Search for the cell housing the specified text and yield its [x, y] center coordinate. 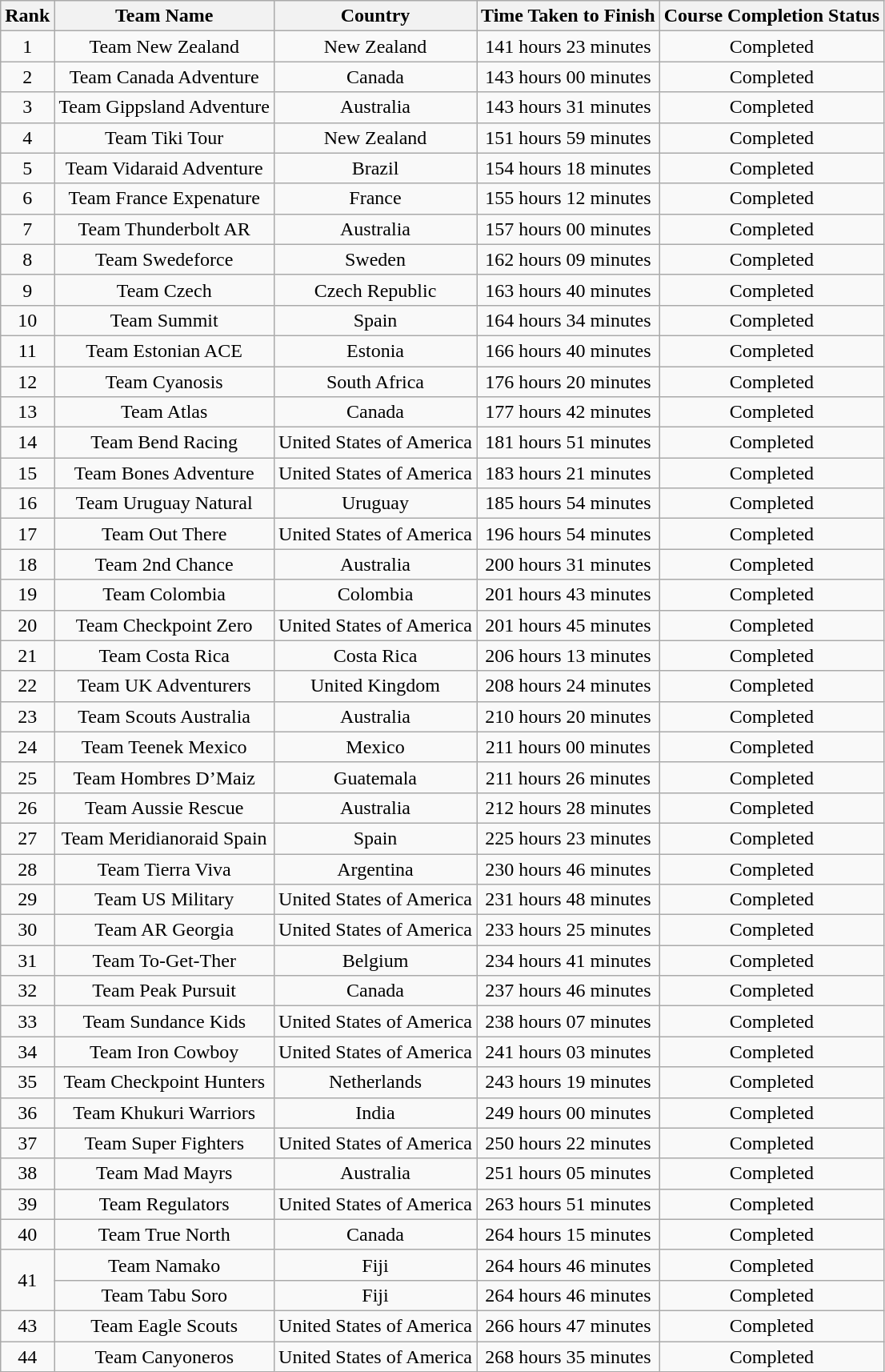
Team Atlas [165, 412]
210 hours 20 minutes [568, 716]
Rank [27, 16]
238 hours 07 minutes [568, 1021]
Team Meridianoraid Spain [165, 838]
South Africa [376, 382]
17 [27, 534]
268 hours 35 minutes [568, 1357]
7 [27, 229]
Team Checkpoint Zero [165, 625]
208 hours 24 minutes [568, 686]
28 [27, 869]
Team France Expenature [165, 199]
Team To-Get-Ther [165, 961]
241 hours 03 minutes [568, 1052]
162 hours 09 minutes [568, 259]
Country [376, 16]
Team Tabu Soro [165, 1295]
Team Regulators [165, 1204]
18 [27, 564]
3 [27, 107]
9 [27, 290]
233 hours 25 minutes [568, 930]
25 [27, 777]
Argentina [376, 869]
Team Name [165, 16]
Team 2nd Chance [165, 564]
154 hours 18 minutes [568, 168]
Czech Republic [376, 290]
43 [27, 1326]
234 hours 41 minutes [568, 961]
14 [27, 443]
Team UK Adventurers [165, 686]
Belgium [376, 961]
16 [27, 503]
Costa Rica [376, 656]
Team Hombres D’Maiz [165, 777]
Team Namako [165, 1265]
4 [27, 138]
196 hours 54 minutes [568, 534]
Uruguay [376, 503]
Course Completion Status [771, 16]
29 [27, 900]
United Kingdom [376, 686]
Team Swedeforce [165, 259]
Team Bones Adventure [165, 473]
France [376, 199]
41 [27, 1280]
24 [27, 747]
177 hours 42 minutes [568, 412]
163 hours 40 minutes [568, 290]
Mexico [376, 747]
176 hours 20 minutes [568, 382]
166 hours 40 minutes [568, 351]
33 [27, 1021]
230 hours 46 minutes [568, 869]
Team Scouts Australia [165, 716]
Team Cyanosis [165, 382]
Team Teenek Mexico [165, 747]
23 [27, 716]
Team Aussie Rescue [165, 808]
30 [27, 930]
32 [27, 991]
Team Uruguay Natural [165, 503]
6 [27, 199]
34 [27, 1052]
249 hours 00 minutes [568, 1113]
251 hours 05 minutes [568, 1173]
Netherlands [376, 1082]
164 hours 34 minutes [568, 320]
Team Vidaraid Adventure [165, 168]
225 hours 23 minutes [568, 838]
13 [27, 412]
Time Taken to Finish [568, 16]
2 [27, 77]
Team Summit [165, 320]
Team Super Fighters [165, 1143]
31 [27, 961]
26 [27, 808]
231 hours 48 minutes [568, 900]
155 hours 12 minutes [568, 199]
243 hours 19 minutes [568, 1082]
Team Tierra Viva [165, 869]
35 [27, 1082]
143 hours 31 minutes [568, 107]
157 hours 00 minutes [568, 229]
Guatemala [376, 777]
21 [27, 656]
36 [27, 1113]
Team Canada Adventure [165, 77]
Team Czech [165, 290]
151 hours 59 minutes [568, 138]
Team Canyoneros [165, 1357]
212 hours 28 minutes [568, 808]
22 [27, 686]
Team Costa Rica [165, 656]
Team Peak Pursuit [165, 991]
Estonia [376, 351]
143 hours 00 minutes [568, 77]
Team True North [165, 1234]
Team Thunderbolt AR [165, 229]
Team Tiki Tour [165, 138]
44 [27, 1357]
211 hours 00 minutes [568, 747]
5 [27, 168]
185 hours 54 minutes [568, 503]
Team AR Georgia [165, 930]
38 [27, 1173]
Team Checkpoint Hunters [165, 1082]
40 [27, 1234]
Team Bend Racing [165, 443]
201 hours 43 minutes [568, 595]
20 [27, 625]
Team New Zealand [165, 46]
263 hours 51 minutes [568, 1204]
211 hours 26 minutes [568, 777]
12 [27, 382]
1 [27, 46]
15 [27, 473]
266 hours 47 minutes [568, 1326]
Team Gippsland Adventure [165, 107]
8 [27, 259]
India [376, 1113]
Team Out There [165, 534]
Brazil [376, 168]
Team Eagle Scouts [165, 1326]
141 hours 23 minutes [568, 46]
183 hours 21 minutes [568, 473]
Team US Military [165, 900]
11 [27, 351]
206 hours 13 minutes [568, 656]
Team Mad Mayrs [165, 1173]
Sweden [376, 259]
19 [27, 595]
181 hours 51 minutes [568, 443]
37 [27, 1143]
Team Estonian ACE [165, 351]
Team Sundance Kids [165, 1021]
Team Khukuri Warriors [165, 1113]
200 hours 31 minutes [568, 564]
Team Iron Cowboy [165, 1052]
237 hours 46 minutes [568, 991]
Colombia [376, 595]
Team Colombia [165, 595]
201 hours 45 minutes [568, 625]
39 [27, 1204]
27 [27, 838]
264 hours 15 minutes [568, 1234]
250 hours 22 minutes [568, 1143]
10 [27, 320]
